Determine the [x, y] coordinate at the center of the cell enclosing the given text.  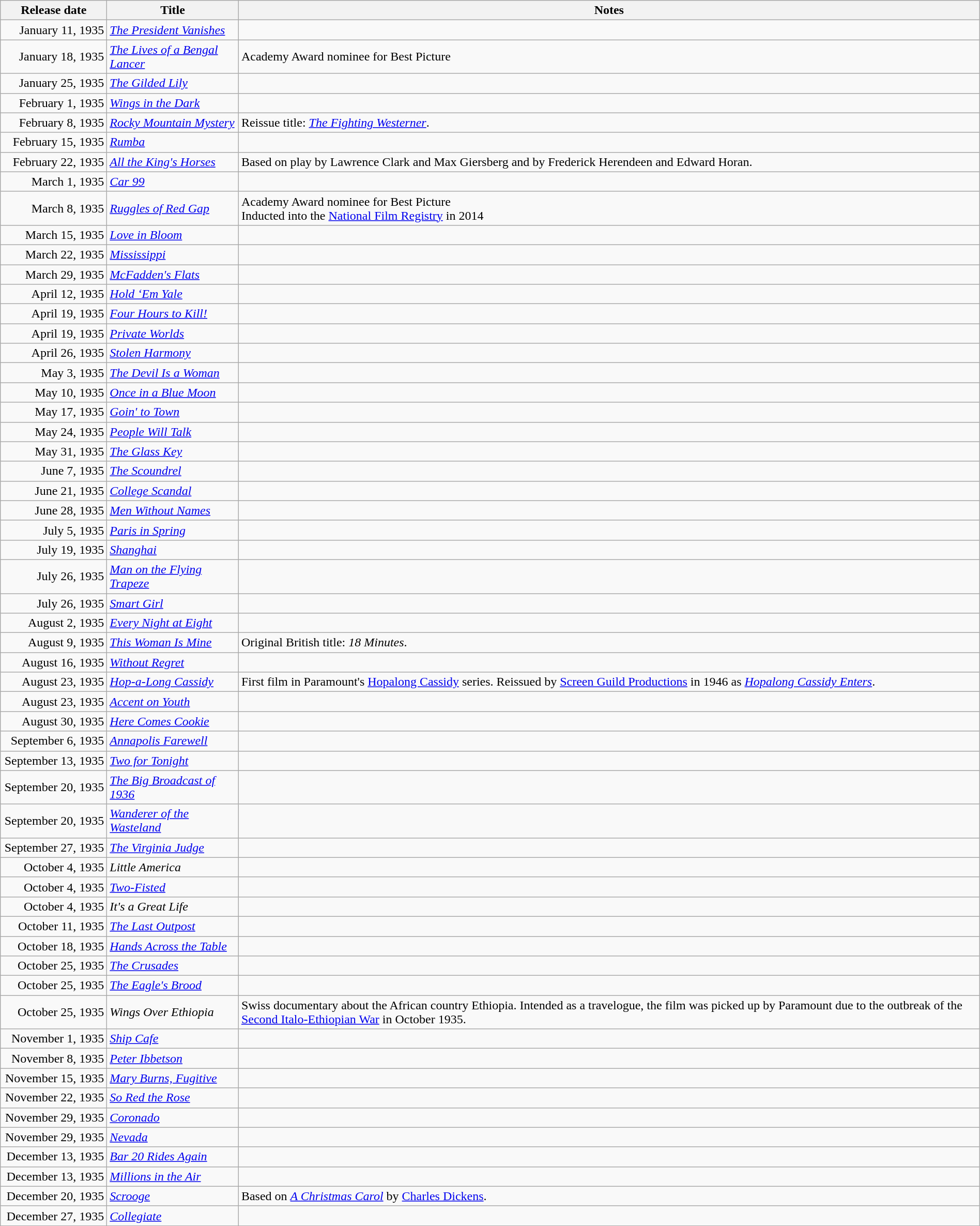
The Big Broadcast of 1936 [173, 787]
Mary Burns, Fugitive [173, 1078]
July 19, 1935 [54, 550]
Based on A Christmas Carol by Charles Dickens. [609, 1196]
Stolen Harmony [173, 353]
August 2, 1935 [54, 623]
Smart Girl [173, 603]
May 24, 1935 [54, 432]
Every Night at Eight [173, 623]
So Red the Rose [173, 1098]
November 1, 1935 [54, 1039]
October 18, 1935 [54, 946]
May 17, 1935 [54, 412]
April 12, 1935 [54, 294]
Bar 20 Rides Again [173, 1157]
The Virginia Judge [173, 847]
April 26, 1935 [54, 353]
November 22, 1935 [54, 1098]
March 29, 1935 [54, 275]
Scrooge [173, 1196]
Ruggles of Red Gap [173, 208]
Car 99 [173, 181]
Two for Tonight [173, 761]
The Devil Is a Woman [173, 373]
January 25, 1935 [54, 83]
May 10, 1935 [54, 392]
Hands Across the Table [173, 946]
The Lives of a Bengal Lancer [173, 57]
The President Vanishes [173, 30]
May 31, 1935 [54, 451]
March 8, 1935 [54, 208]
McFadden's Flats [173, 275]
Reissue title: The Fighting Westerner. [609, 123]
Man on the Flying Trapeze [173, 576]
November 8, 1935 [54, 1058]
August 16, 1935 [54, 662]
September 27, 1935 [54, 847]
Two-Fisted [173, 887]
The Crusades [173, 966]
March 22, 1935 [54, 254]
August 9, 1935 [54, 643]
Men Without Names [173, 510]
February 22, 1935 [54, 162]
Accent on Youth [173, 702]
First film in Paramount's Hopalong Cassidy series. Reissued by Screen Guild Productions in 1946 as Hopalong Cassidy Enters. [609, 682]
Hold ‘Em Yale [173, 294]
This Woman Is Mine [173, 643]
February 1, 1935 [54, 103]
Notes [609, 10]
September 13, 1935 [54, 761]
Original British title: 18 Minutes. [609, 643]
Title [173, 10]
Once in a Blue Moon [173, 392]
College Scandal [173, 491]
Rocky Mountain Mystery [173, 123]
Mississippi [173, 254]
March 1, 1935 [54, 181]
Peter Ibbetson [173, 1058]
June 7, 1935 [54, 471]
July 5, 1935 [54, 530]
It's a Great Life [173, 906]
Rumba [173, 142]
Paris in Spring [173, 530]
February 15, 1935 [54, 142]
Shanghai [173, 550]
December 27, 1935 [54, 1216]
September 6, 1935 [54, 741]
February 8, 1935 [54, 123]
January 18, 1935 [54, 57]
Love in Bloom [173, 235]
June 21, 1935 [54, 491]
Release date [54, 10]
October 11, 1935 [54, 926]
June 28, 1935 [54, 510]
March 15, 1935 [54, 235]
January 11, 1935 [54, 30]
Four Hours to Kill! [173, 314]
Annapolis Farewell [173, 741]
Little America [173, 867]
Nevada [173, 1137]
Without Regret [173, 662]
Coronado [173, 1117]
May 3, 1935 [54, 373]
Hop-a-Long Cassidy [173, 682]
Goin' to Town [173, 412]
Wings Over Ethiopia [173, 1012]
August 30, 1935 [54, 721]
Ship Cafe [173, 1039]
The Scoundrel [173, 471]
December 20, 1935 [54, 1196]
The Last Outpost [173, 926]
People Will Talk [173, 432]
Collegiate [173, 1216]
Wanderer of the Wasteland [173, 821]
The Glass Key [173, 451]
All the King's Horses [173, 162]
Millions in the Air [173, 1176]
Here Comes Cookie [173, 721]
The Gilded Lily [173, 83]
November 15, 1935 [54, 1078]
Wings in the Dark [173, 103]
Academy Award nominee for Best Picture [609, 57]
Academy Award nominee for Best PictureInducted into the National Film Registry in 2014 [609, 208]
The Eagle's Brood [173, 986]
Private Worlds [173, 334]
Based on play by Lawrence Clark and Max Giersberg and by Frederick Herendeen and Edward Horan. [609, 162]
